Identify which cell holds the provided text, then report its (x, y) central coordinate. 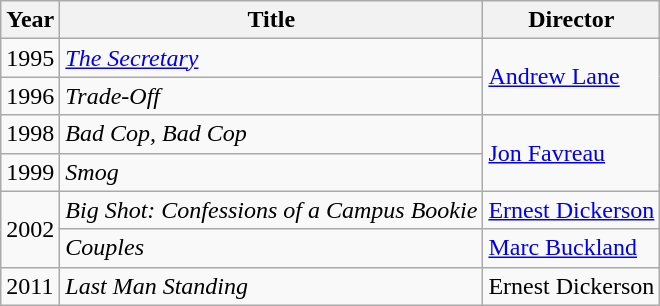
Smog (272, 172)
Marc Buckland (572, 248)
Couples (272, 248)
Andrew Lane (572, 77)
Director (572, 20)
Trade-Off (272, 96)
Last Man Standing (272, 286)
1996 (30, 96)
Big Shot: Confessions of a Campus Bookie (272, 210)
1999 (30, 172)
Year (30, 20)
2002 (30, 229)
Jon Favreau (572, 153)
1995 (30, 58)
The Secretary (272, 58)
Bad Cop, Bad Cop (272, 134)
Title (272, 20)
1998 (30, 134)
2011 (30, 286)
